Pinpoint the cell where the given text exists, returning its [X, Y] midpoint coordinate. 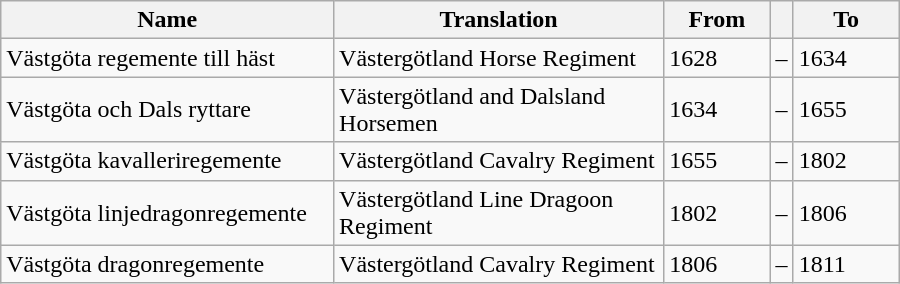
Västgöta regemente till häst [168, 58]
Västergötland Horse Regiment [499, 58]
1628 [717, 58]
Västgöta linjedragonregemente [168, 212]
Translation [499, 20]
Västgöta dragonregemente [168, 264]
Name [168, 20]
1811 [846, 264]
Västgöta kavalleriregemente [168, 161]
To [846, 20]
Västgöta och Dals ryttare [168, 110]
From [717, 20]
Västergötland Line Dragoon Regiment [499, 212]
Västergötland and Dalsland Horsemen [499, 110]
